Provide the [x, y] coordinate of the cell's center where the given text is located.  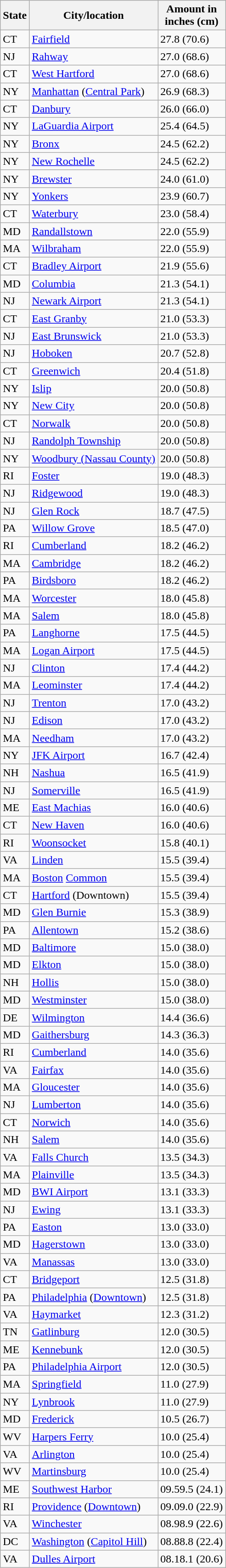
Washington (Capitol Hill) [94, 1541]
New City [94, 406]
Ridgewood [94, 493]
Martinsburg [94, 1472]
12.3 (31.2) [192, 1314]
Norwalk [94, 423]
New Haven [94, 825]
Wilbraham [94, 249]
Nashua [94, 773]
23.9 (60.7) [192, 196]
10.5 (26.7) [192, 1419]
East Brunswick [94, 336]
Falls Church [94, 1157]
Danbury [94, 109]
Bradley Airport [94, 266]
Plainville [94, 1175]
08.98.9 (22.6) [192, 1524]
Lynbrook [94, 1402]
18.7 (47.5) [192, 511]
Gaithersburg [94, 1035]
Providence (Downtown) [94, 1506]
Springfield [94, 1384]
Amount ininches (cm) [192, 16]
Langhorne [94, 633]
08.88.8 (22.4) [192, 1541]
09.09.0 (22.9) [192, 1506]
Cambridge [94, 563]
Hollis [94, 982]
Glen Burnie [94, 913]
JFK Airport [94, 755]
Islip [94, 388]
Glen Rock [94, 511]
Woonsocket [94, 843]
26.0 (66.0) [192, 109]
Wilmington [94, 1017]
Manassas [94, 1262]
New Rochelle [94, 161]
Woodbury (Nassau County) [94, 458]
Hoboken [94, 353]
City/location [94, 16]
DC [15, 1541]
Yonkers [94, 196]
Rahway [94, 56]
15.3 (38.9) [192, 913]
14.3 (36.3) [192, 1035]
Boston Common [94, 878]
State [15, 16]
08.18.1 (20.6) [192, 1559]
BWI Airport [94, 1192]
Baltimore [94, 947]
East Granby [94, 319]
TN [15, 1332]
Easton [94, 1227]
14.4 (36.6) [192, 1017]
DE [15, 1017]
09.59.5 (24.1) [192, 1489]
15.8 (40.1) [192, 843]
Newark Airport [94, 301]
Clinton [94, 668]
Fairfield [94, 39]
Arlington [94, 1454]
Edison [94, 720]
Philadelphia Airport [94, 1367]
Willow Grove [94, 528]
Harpers Ferry [94, 1437]
23.0 (58.4) [192, 213]
Norwich [94, 1122]
Foster [94, 476]
Dulles Airport [94, 1559]
Bridgeport [94, 1279]
Hagerstown [94, 1244]
Elkton [94, 965]
27.8 (70.6) [192, 39]
Linden [94, 860]
Randallstown [94, 231]
16.7 (42.4) [192, 755]
Kennebunk [94, 1349]
Ewing [94, 1210]
Winchester [94, 1524]
Worcester [94, 598]
Westminster [94, 1000]
Logan Airport [94, 650]
Greenwich [94, 371]
20.7 (52.8) [192, 353]
Waterbury [94, 213]
West Hartford [94, 74]
Somerville [94, 790]
LaGuardia Airport [94, 126]
Brewster [94, 179]
Gloucester [94, 1087]
24.0 (61.0) [192, 179]
18.5 (47.0) [192, 528]
Gatlinburg [94, 1332]
Lumberton [94, 1105]
21.9 (55.6) [192, 266]
Philadelphia (Downtown) [94, 1297]
Needham [94, 738]
Leominster [94, 685]
Manhattan (Central Park) [94, 91]
Birdsboro [94, 581]
Fairfax [94, 1070]
Southwest Harbor [94, 1489]
Haymarket [94, 1314]
Trenton [94, 703]
Columbia [94, 284]
15.2 (38.6) [192, 930]
20.4 (51.8) [192, 371]
Bronx [94, 144]
East Machias [94, 808]
Randolph Township [94, 441]
26.9 (68.3) [192, 91]
Allentown [94, 930]
Frederick [94, 1419]
Hartford (Downtown) [94, 895]
25.4 (64.5) [192, 126]
